Locate the cell with the specified text and output its [x, y] center coordinate. 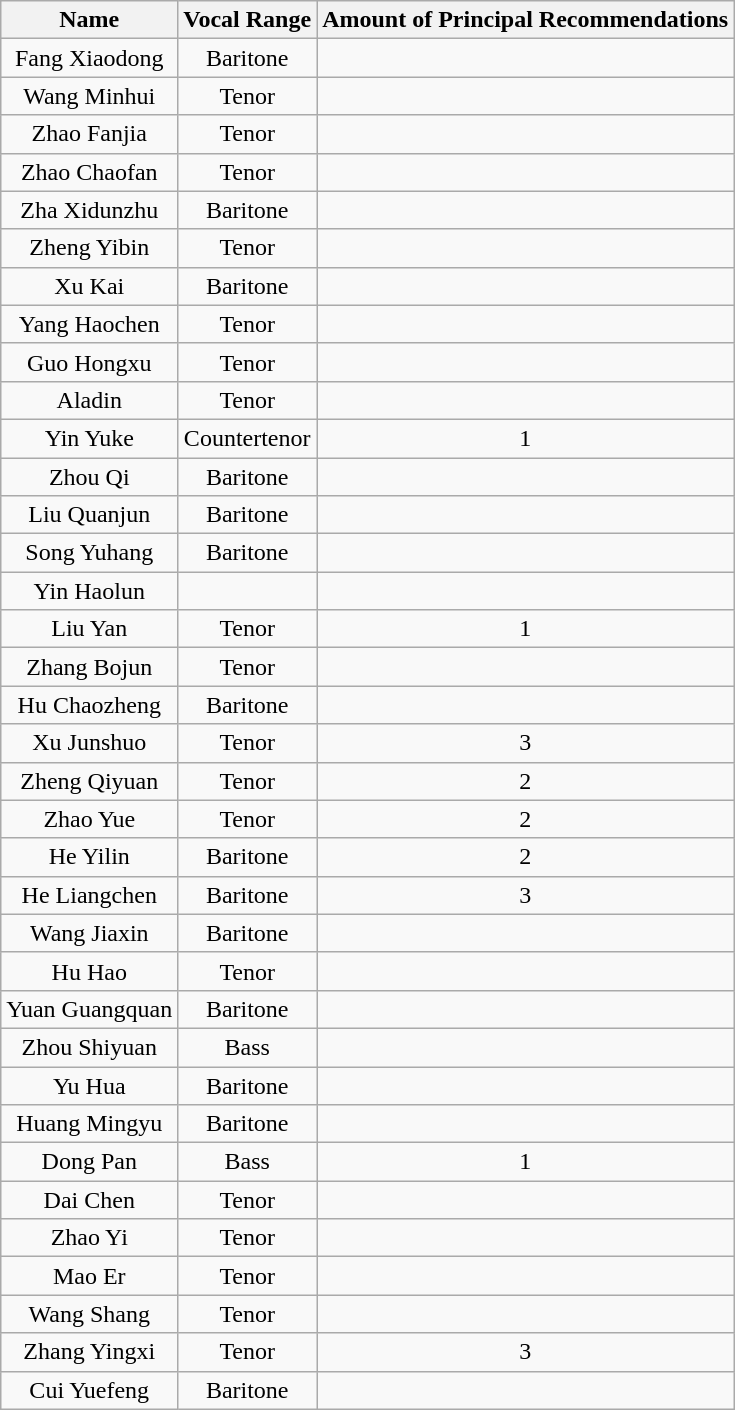
Vocal Range [248, 20]
Dai Chen [90, 1200]
Zhao Yi [90, 1238]
Zheng Qiyuan [90, 781]
Liu Quanjun [90, 515]
Xu Junshuo [90, 743]
Cui Yuefeng [90, 1390]
Yu Hua [90, 1085]
Zhang Bojun [90, 667]
Zha Xidunzhu [90, 210]
Xu Kai [90, 286]
Fang Xiaodong [90, 58]
Name [90, 20]
Zhou Qi [90, 477]
Hu Hao [90, 971]
He Yilin [90, 857]
Zhao Yue [90, 819]
Zheng Yibin [90, 248]
Yuan Guangquan [90, 1009]
Zhang Yingxi [90, 1352]
Zhao Fanjia [90, 134]
Mao Er [90, 1276]
Zhou Shiyuan [90, 1047]
Wang Shang [90, 1314]
Wang Minhui [90, 96]
Wang Jiaxin [90, 933]
Dong Pan [90, 1162]
Guo Hongxu [90, 362]
He Liangchen [90, 895]
Song Yuhang [90, 553]
Countertenor [248, 438]
Huang Mingyu [90, 1124]
Hu Chaozheng [90, 705]
Aladin [90, 400]
Zhao Chaofan [90, 172]
Yin Haolun [90, 591]
Yin Yuke [90, 438]
Liu Yan [90, 629]
Yang Haochen [90, 324]
Amount of Principal Recommendations [526, 20]
